Determine the [X, Y] coordinate at the center of the cell enclosing the given text.  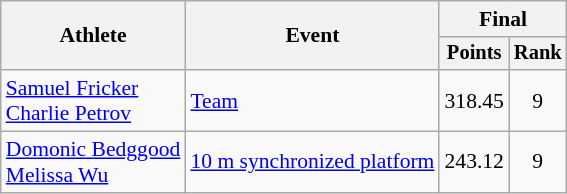
Final [502, 19]
Samuel FrickerCharlie Petrov [94, 100]
Team [312, 100]
Domonic BedggoodMelissa Wu [94, 162]
243.12 [474, 162]
318.45 [474, 100]
Athlete [94, 36]
Rank [538, 54]
Event [312, 36]
Points [474, 54]
10 m synchronized platform [312, 162]
